Return the [X, Y] coordinate for the center point of the cell that contains the specified text.  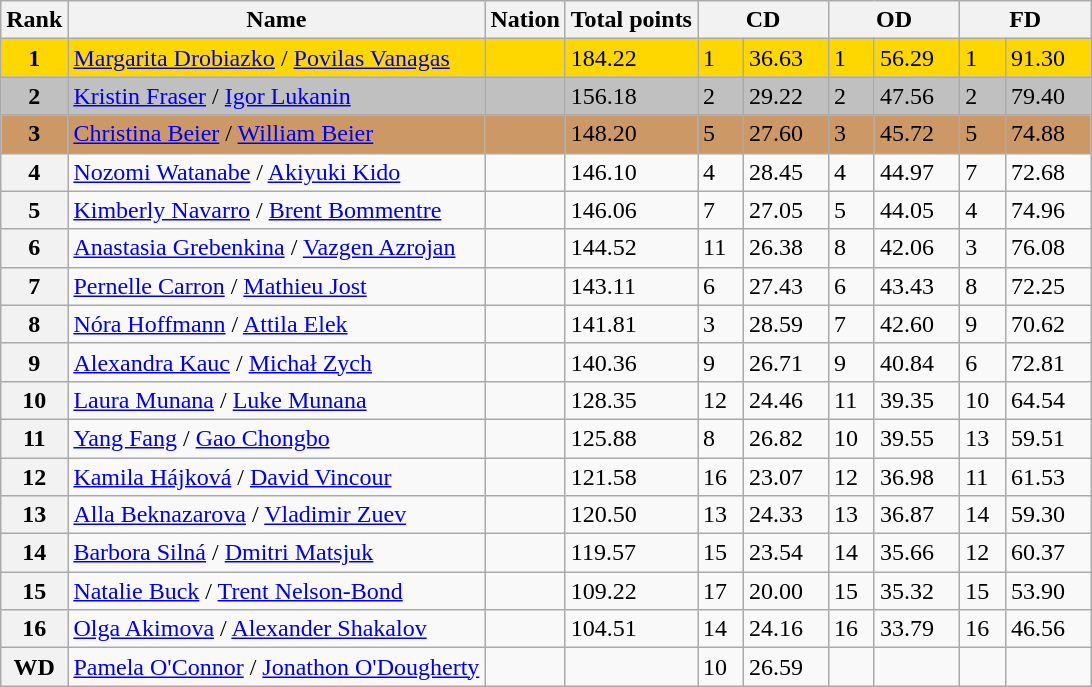
27.43 [786, 286]
56.29 [916, 58]
59.51 [1048, 438]
Natalie Buck / Trent Nelson-Bond [276, 591]
Anastasia Grebenkina / Vazgen Azrojan [276, 248]
121.58 [631, 477]
26.82 [786, 438]
26.71 [786, 362]
70.62 [1048, 324]
109.22 [631, 591]
35.32 [916, 591]
42.06 [916, 248]
45.72 [916, 134]
141.81 [631, 324]
42.60 [916, 324]
144.52 [631, 248]
36.87 [916, 515]
23.07 [786, 477]
26.59 [786, 667]
128.35 [631, 400]
119.57 [631, 553]
20.00 [786, 591]
184.22 [631, 58]
39.55 [916, 438]
Name [276, 20]
OD [894, 20]
17 [721, 591]
Pamela O'Connor / Jonathon O'Dougherty [276, 667]
24.46 [786, 400]
53.90 [1048, 591]
Margarita Drobiazko / Povilas Vanagas [276, 58]
64.54 [1048, 400]
24.16 [786, 629]
FD [1026, 20]
Olga Akimova / Alexander Shakalov [276, 629]
Yang Fang / Gao Chongbo [276, 438]
28.45 [786, 172]
72.81 [1048, 362]
Alla Beknazarova / Vladimir Zuev [276, 515]
Christina Beier / William Beier [276, 134]
72.25 [1048, 286]
Barbora Silná / Dmitri Matsjuk [276, 553]
61.53 [1048, 477]
26.38 [786, 248]
Kristin Fraser / Igor Lukanin [276, 96]
Nóra Hoffmann / Attila Elek [276, 324]
40.84 [916, 362]
33.79 [916, 629]
104.51 [631, 629]
146.06 [631, 210]
Alexandra Kauc / Michał Zych [276, 362]
36.63 [786, 58]
74.88 [1048, 134]
146.10 [631, 172]
CD [764, 20]
24.33 [786, 515]
76.08 [1048, 248]
59.30 [1048, 515]
Nation [525, 20]
148.20 [631, 134]
143.11 [631, 286]
36.98 [916, 477]
44.05 [916, 210]
39.35 [916, 400]
Laura Munana / Luke Munana [276, 400]
Nozomi Watanabe / Akiyuki Kido [276, 172]
23.54 [786, 553]
91.30 [1048, 58]
46.56 [1048, 629]
74.96 [1048, 210]
72.68 [1048, 172]
47.56 [916, 96]
156.18 [631, 96]
140.36 [631, 362]
Pernelle Carron / Mathieu Jost [276, 286]
Total points [631, 20]
125.88 [631, 438]
120.50 [631, 515]
79.40 [1048, 96]
28.59 [786, 324]
Kamila Hájková / David Vincour [276, 477]
Rank [34, 20]
29.22 [786, 96]
Kimberly Navarro / Brent Bommentre [276, 210]
WD [34, 667]
35.66 [916, 553]
43.43 [916, 286]
60.37 [1048, 553]
27.60 [786, 134]
44.97 [916, 172]
27.05 [786, 210]
